Find where the given text appears and provide that cell's center as (X, Y) coordinate. 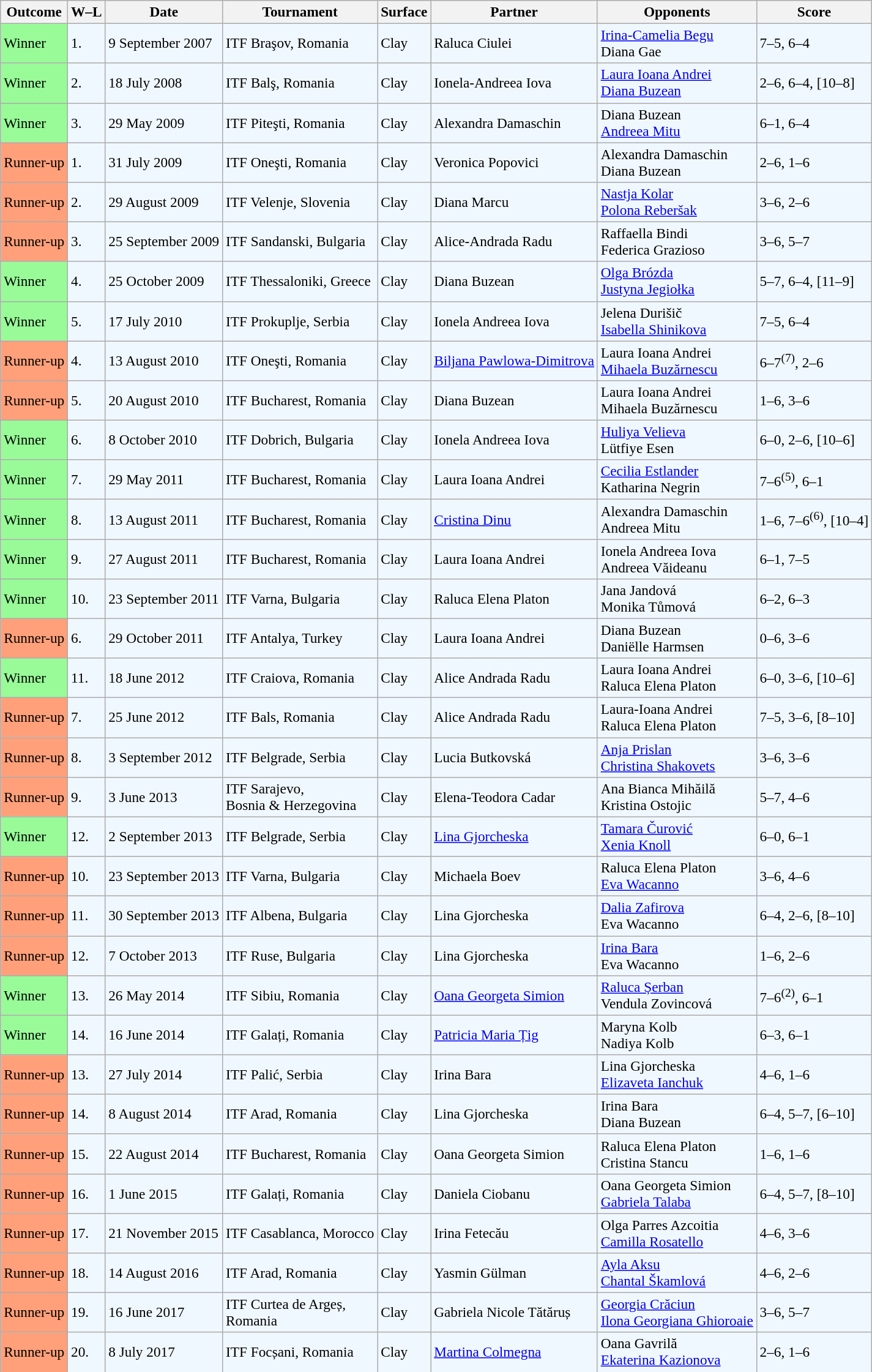
Opponents (677, 12)
Ana Bianca Mihăilă Kristina Ostojic (677, 797)
Raluca Elena Platon Cristina Stancu (677, 1153)
3–6, 2–6 (814, 202)
Ayla Aksu Chantal Škamlová (677, 1272)
Raluca Elena Platon Eva Wacanno (677, 875)
6–4, 5–7, [8–10] (814, 1194)
Laura Ioana Andrei Diana Buzean (677, 83)
ITF Sibiu, Romania (300, 995)
20 August 2010 (164, 400)
Dalia Zafirova Eva Wacanno (677, 916)
Tournament (300, 12)
Oana Georgeta Simion Gabriela Talaba (677, 1194)
Alice-Andrada Radu (514, 241)
8 July 2017 (164, 1352)
Ionela Andreea Iova Andreea Văideanu (677, 558)
Raluca Elena Platon (514, 599)
Daniela Ciobanu (514, 1194)
Score (814, 12)
26 May 2014 (164, 995)
Yasmin Gülman (514, 1272)
17 July 2010 (164, 321)
Lucia Butkovská (514, 757)
31 July 2009 (164, 162)
Huliya Velieva Lütfiye Esen (677, 440)
4–6, 1–6 (814, 1074)
17. (87, 1233)
5–7, 4–6 (814, 797)
25 June 2012 (164, 718)
7–6(2), 6–1 (814, 995)
Irina-Camelia Begu Diana Gae (677, 43)
ITF Thessaloniki, Greece (300, 282)
Irina Bara (514, 1074)
Elena-Teodora Cadar (514, 797)
6–0, 6–1 (814, 836)
23 September 2013 (164, 875)
ITF Focșani, Romania (300, 1352)
Maryna Kolb Nadiya Kolb (677, 1035)
1–6, 3–6 (814, 400)
25 October 2009 (164, 282)
6–0, 3–6, [10–6] (814, 678)
1 June 2015 (164, 1194)
Cecilia Estlander Katharina Negrin (677, 480)
7 October 2013 (164, 955)
Date (164, 12)
23 September 2011 (164, 599)
20. (87, 1352)
Cristina Dinu (514, 519)
ITF Palić, Serbia (300, 1074)
3 June 2013 (164, 797)
6–1, 7–5 (814, 558)
25 September 2009 (164, 241)
29 May 2009 (164, 122)
Patricia Maria Țig (514, 1035)
18. (87, 1272)
ITF Bals, Romania (300, 718)
ITF Piteşti, Romania (300, 122)
Gabriela Nicole Tătăruș (514, 1313)
Veronica Popovici (514, 162)
Partner (514, 12)
7–6(5), 6–1 (814, 480)
Raluca Șerban Vendula Zovincová (677, 995)
Jana Jandová Monika Tůmová (677, 599)
Olga Brózda Justyna Jegiołka (677, 282)
Oana Gavrilă Ekaterina Kazionova (677, 1352)
18 June 2012 (164, 678)
Alexandra Damaschin Diana Buzean (677, 162)
Michaela Boev (514, 875)
5–7, 6–4, [11–9] (814, 282)
27 August 2011 (164, 558)
Olga Parres Azcoitia Camilla Rosatello (677, 1233)
Biljana Pawlowa-Dimitrova (514, 360)
30 September 2013 (164, 916)
8 October 2010 (164, 440)
Tamara Čurović Xenia Knoll (677, 836)
ITF Ruse, Bulgaria (300, 955)
Laura Ioana Andrei Raluca Elena Platon (677, 678)
Jelena Durišič Isabella Shinikova (677, 321)
Ionela-Andreea Iova (514, 83)
19. (87, 1313)
1–6, 2–6 (814, 955)
13 August 2011 (164, 519)
ITF Braşov, Romania (300, 43)
29 May 2011 (164, 480)
Alexandra Damaschin Andreea Mitu (677, 519)
3 September 2012 (164, 757)
16 June 2014 (164, 1035)
Lina Gjorcheska Elizaveta Ianchuk (677, 1074)
9 September 2007 (164, 43)
ITF Casablanca, Morocco (300, 1233)
3–6, 4–6 (814, 875)
7–5, 3–6, [8–10] (814, 718)
Outcome (34, 12)
Alexandra Damaschin (514, 122)
6–1, 6–4 (814, 122)
Surface (404, 12)
ITF Dobrich, Bulgaria (300, 440)
1–6, 1–6 (814, 1153)
15. (87, 1153)
4–6, 3–6 (814, 1233)
29 October 2011 (164, 638)
16. (87, 1194)
Irina Bara Eva Wacanno (677, 955)
6–2, 6–3 (814, 599)
W–L (87, 12)
16 June 2017 (164, 1313)
2–6, 6–4, [10–8] (814, 83)
6–4, 2–6, [8–10] (814, 916)
ITF Craiova, Romania (300, 678)
ITF Albena, Bulgaria (300, 916)
ITF Sarajevo, Bosnia & Herzegovina (300, 797)
21 November 2015 (164, 1233)
0–6, 3–6 (814, 638)
6–4, 5–7, [6–10] (814, 1114)
Georgia Crăciun Ilona Georgiana Ghioroaie (677, 1313)
ITF Balş, Romania (300, 83)
6–3, 6–1 (814, 1035)
ITF Antalya, Turkey (300, 638)
ITF Curtea de Argeș, Romania (300, 1313)
6–7(7), 2–6 (814, 360)
4–6, 2–6 (814, 1272)
22 August 2014 (164, 1153)
Laura-Ioana Andrei Raluca Elena Platon (677, 718)
ITF Velenje, Slovenia (300, 202)
Diana Buzean Andreea Mitu (677, 122)
Nastja Kolar Polona Reberšak (677, 202)
Anja Prislan Christina Shakovets (677, 757)
Irina Fetecău (514, 1233)
1–6, 7–6(6), [10–4] (814, 519)
Diana Buzean Daniëlle Harmsen (677, 638)
Martina Colmegna (514, 1352)
ITF Sandanski, Bulgaria (300, 241)
8 August 2014 (164, 1114)
27 July 2014 (164, 1074)
14 August 2016 (164, 1272)
6–0, 2–6, [10–6] (814, 440)
3–6, 3–6 (814, 757)
Raluca Ciulei (514, 43)
2 September 2013 (164, 836)
13 August 2010 (164, 360)
Irina Bara Diana Buzean (677, 1114)
ITF Prokuplje, Serbia (300, 321)
Diana Marcu (514, 202)
29 August 2009 (164, 202)
18 July 2008 (164, 83)
Raffaella Bindi Federica Grazioso (677, 241)
